Provide the (x, y) coordinate of the cell's center where the given text is located.  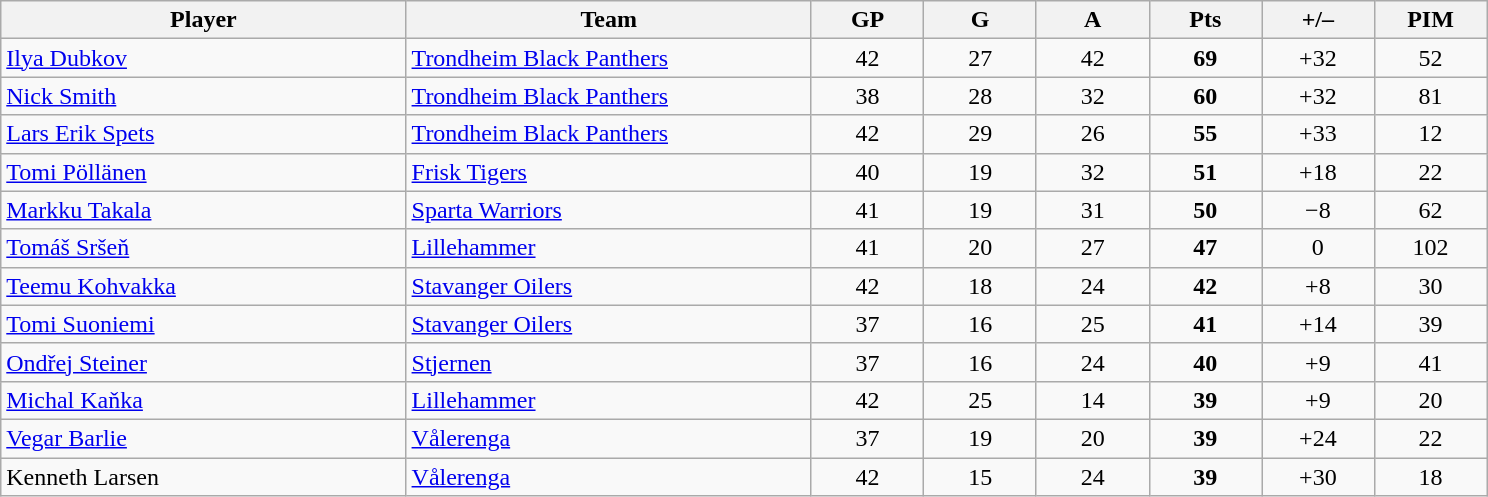
81 (1430, 96)
50 (1206, 210)
60 (1206, 96)
31 (1092, 210)
Player (204, 20)
Teemu Kohvakka (204, 286)
14 (1092, 400)
+24 (1318, 438)
Sparta Warriors (608, 210)
51 (1206, 172)
G (980, 20)
Tomi Suoniemi (204, 324)
Ilya Dubkov (204, 58)
GP (868, 20)
Kenneth Larsen (204, 477)
28 (980, 96)
62 (1430, 210)
102 (1430, 248)
A (1092, 20)
Pts (1206, 20)
30 (1430, 286)
+30 (1318, 477)
+33 (1318, 134)
Ondřej Steiner (204, 362)
69 (1206, 58)
+/– (1318, 20)
+8 (1318, 286)
Team (608, 20)
15 (980, 477)
38 (868, 96)
−8 (1318, 210)
Stjernen (608, 362)
Markku Takala (204, 210)
Tomáš Sršeň (204, 248)
+14 (1318, 324)
Frisk Tigers (608, 172)
47 (1206, 248)
52 (1430, 58)
Nick Smith (204, 96)
Vegar Barlie (204, 438)
Michal Kaňka (204, 400)
12 (1430, 134)
PIM (1430, 20)
29 (980, 134)
Lars Erik Spets (204, 134)
0 (1318, 248)
Tomi Pöllänen (204, 172)
+18 (1318, 172)
55 (1206, 134)
26 (1092, 134)
